From the cell containing the given text, extract its center point as (x, y) coordinate. 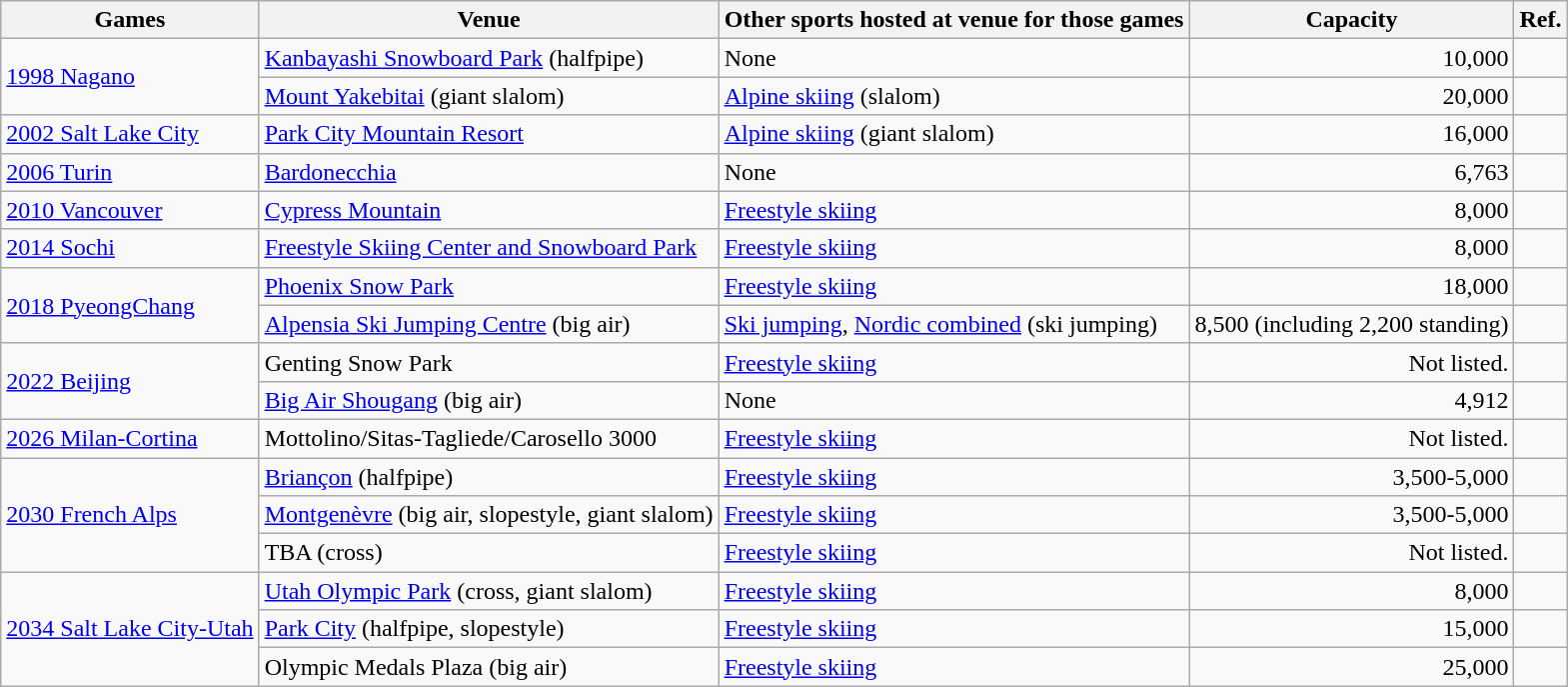
Alpine skiing (giant slalom) (953, 134)
Alpine skiing (slalom) (953, 96)
Ski jumping, Nordic combined (ski jumping) (953, 324)
4,912 (1351, 400)
Park City (halfpipe, slopestyle) (489, 629)
Genting Snow Park (489, 362)
Phoenix Snow Park (489, 286)
2026 Milan-Cortina (130, 438)
TBA (cross) (489, 553)
Mount Yakebitai (giant slalom) (489, 96)
2010 Vancouver (130, 210)
15,000 (1351, 629)
Freestyle Skiing Center and Snowboard Park (489, 248)
Montgenèvre (big air, slopestyle, giant slalom) (489, 515)
2022 Beijing (130, 381)
16,000 (1351, 134)
Utah Olympic Park (cross, giant slalom) (489, 591)
25,000 (1351, 667)
Capacity (1351, 20)
6,763 (1351, 172)
1998 Nagano (130, 77)
Venue (489, 20)
2006 Turin (130, 172)
Alpensia Ski Jumping Centre (big air) (489, 324)
8,500 (including 2,200 standing) (1351, 324)
Cypress Mountain (489, 210)
2018 PyeongChang (130, 305)
2034 Salt Lake City-Utah (130, 629)
Games (130, 20)
2002 Salt Lake City (130, 134)
Olympic Medals Plaza (big air) (489, 667)
10,000 (1351, 58)
Briançon (halfpipe) (489, 477)
Big Air Shougang (big air) (489, 400)
Kanbayashi Snowboard Park (halfpipe) (489, 58)
Other sports hosted at venue for those games (953, 20)
20,000 (1351, 96)
2014 Sochi (130, 248)
Ref. (1541, 20)
Park City Mountain Resort (489, 134)
18,000 (1351, 286)
Mottolino/Sitas-Tagliede/Carosello 3000 (489, 438)
Bardonecchia (489, 172)
2030 French Alps (130, 515)
